Pinpoint the cell where the given text exists, returning its [X, Y] midpoint coordinate. 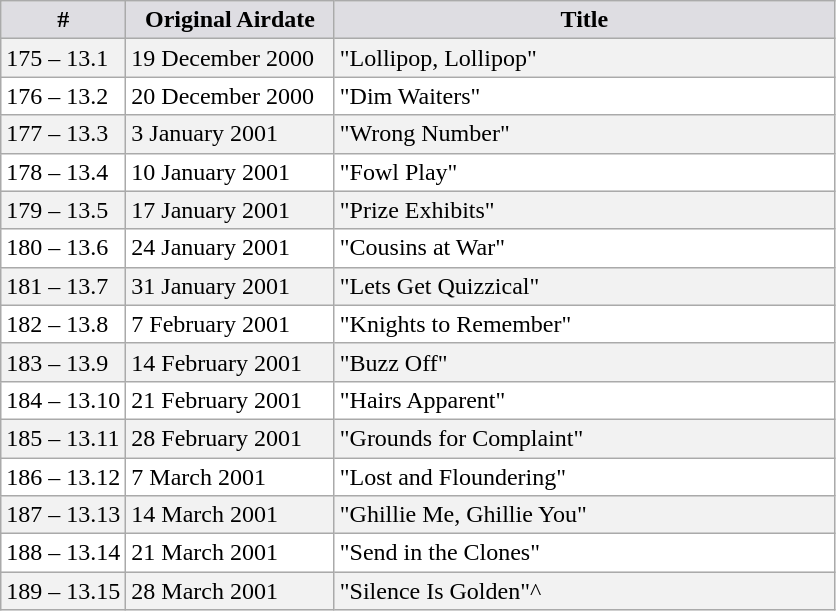
21 February 2001 [230, 400]
"Dim Waiters" [584, 96]
179 – 13.5 [64, 210]
186 – 13.12 [64, 477]
24 January 2001 [230, 248]
188 – 13.14 [64, 553]
"Lollipop, Lollipop" [584, 58]
Title [584, 20]
182 – 13.8 [64, 324]
17 January 2001 [230, 210]
"Lets Get Quizzical" [584, 286]
20 December 2000 [230, 96]
14 February 2001 [230, 362]
"Prize Exhibits" [584, 210]
183 – 13.9 [64, 362]
31 January 2001 [230, 286]
"Knights to Remember" [584, 324]
178 – 13.4 [64, 172]
176 – 13.2 [64, 96]
"Send in the Clones" [584, 553]
184 – 13.10 [64, 400]
187 – 13.13 [64, 515]
10 January 2001 [230, 172]
19 December 2000 [230, 58]
3 January 2001 [230, 134]
"Lost and Floundering" [584, 477]
175 – 13.1 [64, 58]
7 March 2001 [230, 477]
189 – 13.15 [64, 591]
Original Airdate [230, 20]
14 March 2001 [230, 515]
185 – 13.11 [64, 438]
21 March 2001 [230, 553]
"Hairs Apparent" [584, 400]
"Wrong Number" [584, 134]
181 – 13.7 [64, 286]
"Ghillie Me, Ghillie You" [584, 515]
"Grounds for Complaint" [584, 438]
180 – 13.6 [64, 248]
7 February 2001 [230, 324]
"Fowl Play" [584, 172]
"Buzz Off" [584, 362]
"Cousins at War" [584, 248]
28 February 2001 [230, 438]
28 March 2001 [230, 591]
"Silence Is Golden"^ [584, 591]
177 – 13.3 [64, 134]
# [64, 20]
